Provide the (X, Y) coordinate of the cell's center where the given text is located.  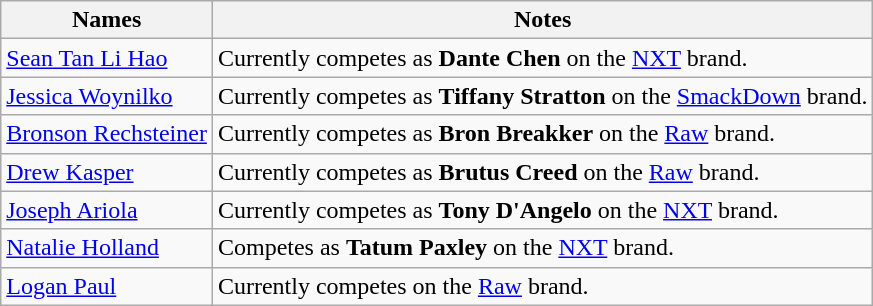
Logan Paul (107, 286)
Competes as Tatum Paxley on the NXT brand. (542, 248)
Currently competes as Tiffany Stratton on the SmackDown brand. (542, 96)
Names (107, 20)
Sean Tan Li Hao (107, 58)
Bronson Rechsteiner (107, 134)
Notes (542, 20)
Currently competes on the Raw brand. (542, 286)
Currently competes as Brutus Creed on the Raw brand. (542, 172)
Currently competes as Dante Chen on the NXT brand. (542, 58)
Currently competes as Bron Breakker on the Raw brand. (542, 134)
Drew Kasper (107, 172)
Jessica Woynilko (107, 96)
Currently competes as Tony D'Angelo on the NXT brand. (542, 210)
Joseph Ariola (107, 210)
Natalie Holland (107, 248)
